Return [X, Y] of the center of cell containing provided text 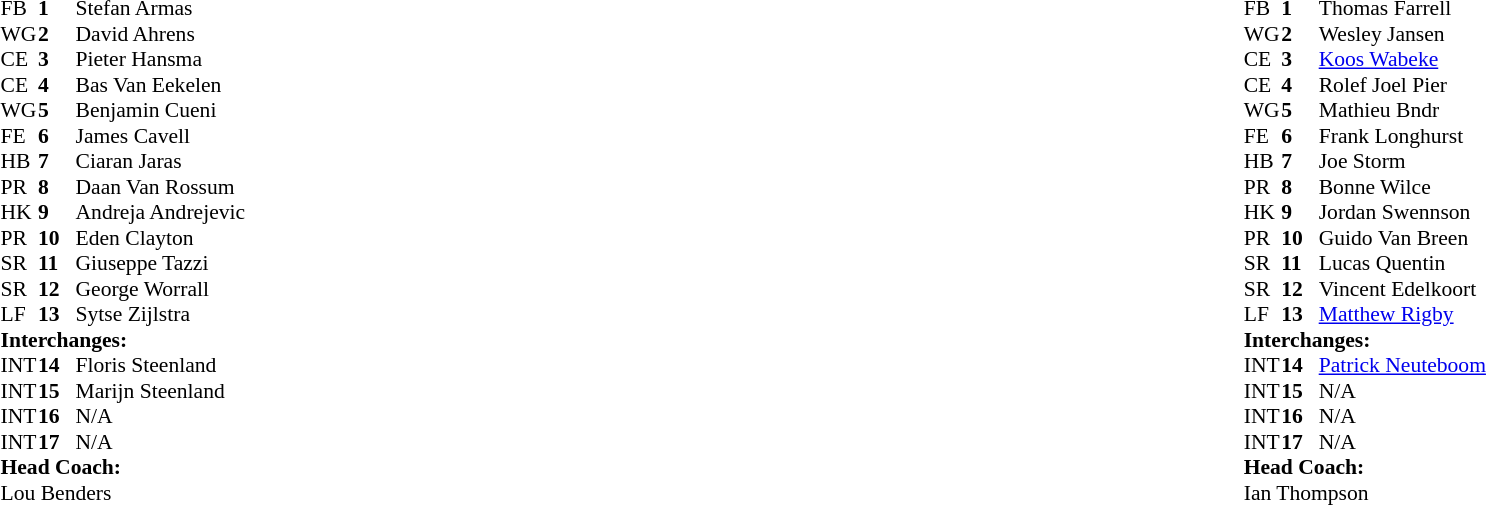
Guido Van Breen [1402, 238]
Benjamin Cueni [161, 111]
Ciaran Jaras [161, 161]
Bas Van Eekelen [161, 85]
Jordan Swennson [1402, 213]
Giuseppe Tazzi [161, 263]
Vincent Edelkoort [1402, 289]
Rolef Joel Pier [1402, 85]
Daan Van Rossum [161, 187]
James Cavell [161, 136]
Eden Clayton [161, 238]
Koos Wabeke [1402, 59]
Wesley Jansen [1402, 34]
Pieter Hansma [161, 59]
Marijn Steenland [161, 391]
Patrick Neuteboom [1402, 365]
Mathieu Bndr [1402, 111]
Andreja Andrejevic [161, 213]
Sytse Zijlstra [161, 315]
Lucas Quentin [1402, 263]
Frank Longhurst [1402, 136]
David Ahrens [161, 34]
Bonne Wilce [1402, 187]
George Worrall [161, 289]
Joe Storm [1402, 161]
Matthew Rigby [1402, 315]
Floris Steenland [161, 365]
